Find where the given text appears and provide that cell's center as [X, Y] coordinate. 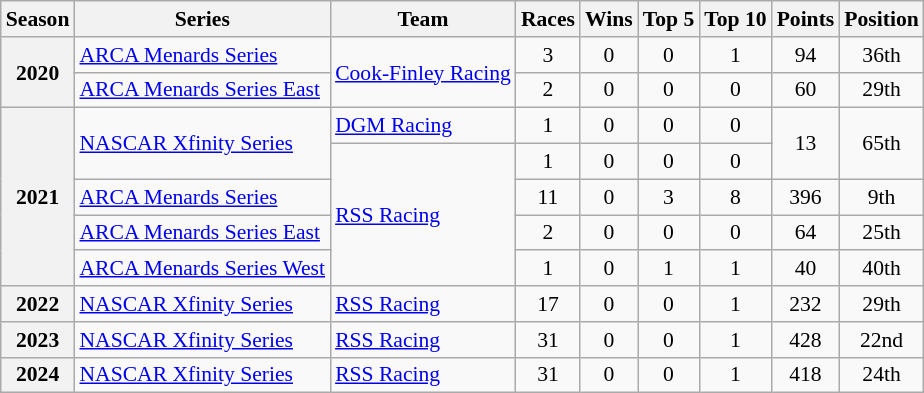
17 [548, 304]
2020 [38, 72]
9th [881, 197]
2022 [38, 304]
232 [806, 304]
Position [881, 19]
22nd [881, 340]
36th [881, 55]
64 [806, 233]
Points [806, 19]
396 [806, 197]
2021 [38, 197]
13 [806, 144]
428 [806, 340]
65th [881, 144]
Races [548, 19]
2023 [38, 340]
Series [202, 19]
40th [881, 269]
Top 5 [669, 19]
94 [806, 55]
11 [548, 197]
60 [806, 90]
Cook-Finley Racing [423, 72]
ARCA Menards Series West [202, 269]
8 [735, 197]
24th [881, 375]
418 [806, 375]
DGM Racing [423, 126]
Team [423, 19]
Top 10 [735, 19]
2024 [38, 375]
Wins [609, 19]
25th [881, 233]
Season [38, 19]
40 [806, 269]
